Return [x, y] of the center of cell containing provided text 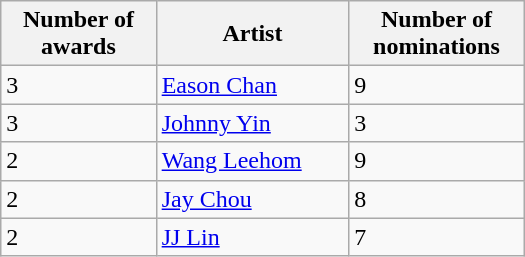
Wang Leehom [252, 161]
Johnny Yin [252, 123]
Eason Chan [252, 85]
JJ Lin [252, 237]
8 [437, 199]
7 [437, 237]
Artist [252, 34]
Jay Chou [252, 199]
Number ofnominations [437, 34]
Number ofawards [78, 34]
